Scan for the cell matching the given text and deliver its (X, Y) coordinate at center. 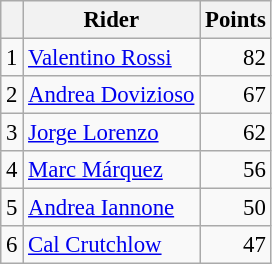
5 (12, 208)
1 (12, 58)
Andrea Dovizioso (112, 95)
Points (236, 20)
Marc Márquez (112, 170)
Rider (112, 20)
47 (236, 245)
67 (236, 95)
Jorge Lorenzo (112, 133)
82 (236, 58)
Andrea Iannone (112, 208)
3 (12, 133)
6 (12, 245)
50 (236, 208)
56 (236, 170)
4 (12, 170)
2 (12, 95)
Cal Crutchlow (112, 245)
Valentino Rossi (112, 58)
62 (236, 133)
